Locate the cell with the specified text and output its [X, Y] center coordinate. 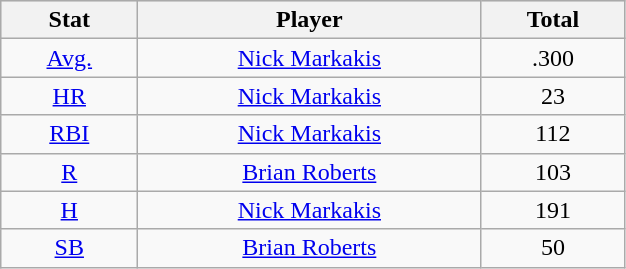
191 [553, 210]
112 [553, 134]
Avg. [70, 58]
Player [310, 20]
23 [553, 96]
R [70, 172]
Stat [70, 20]
.300 [553, 58]
HR [70, 96]
RBI [70, 134]
50 [553, 248]
Total [553, 20]
SB [70, 248]
H [70, 210]
103 [553, 172]
